For the text-containing cell, return its midpoint in (X, Y) coordinate format. 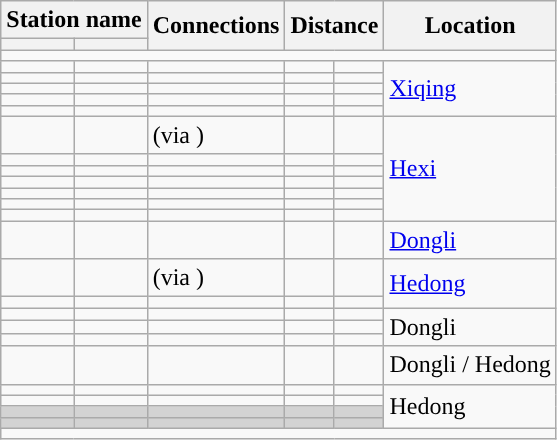
Location (470, 26)
Distance (334, 26)
Hexi (470, 168)
Connections (216, 26)
Station name (74, 20)
Xiqing (470, 88)
Dongli / Hedong (470, 365)
